Provide the (X, Y) coordinate of the cell's center where the given text is located.  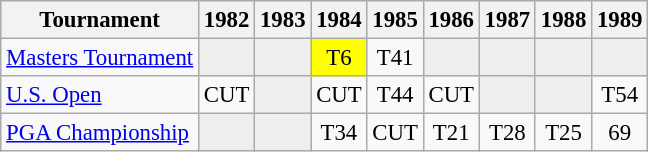
PGA Championship (100, 133)
1987 (507, 20)
T21 (451, 133)
T28 (507, 133)
1985 (395, 20)
T34 (339, 133)
1982 (227, 20)
T6 (339, 58)
1989 (620, 20)
T41 (395, 58)
1986 (451, 20)
1983 (283, 20)
T44 (395, 95)
T54 (620, 95)
U.S. Open (100, 95)
Masters Tournament (100, 58)
1988 (563, 20)
Tournament (100, 20)
1984 (339, 20)
T25 (563, 133)
69 (620, 133)
